Detect which cell encompasses the target text, then output its [X, Y] center coordinate. 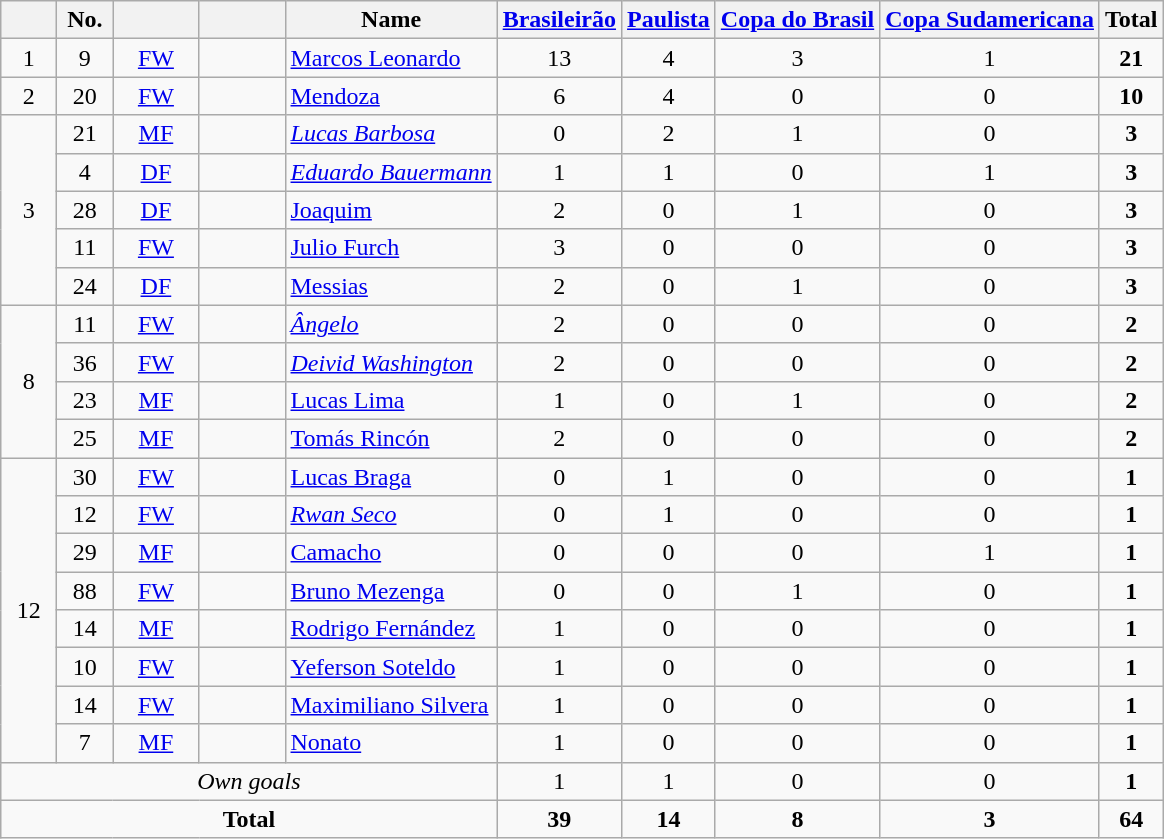
Lucas Barbosa [391, 134]
Nonato [391, 743]
Copa Sudamericana [990, 20]
Mendoza [391, 96]
Rwan Seco [391, 515]
Tomás Rincón [391, 438]
Camacho [391, 553]
6 [559, 96]
Paulista [669, 20]
9 [85, 58]
Lucas Braga [391, 477]
Bruno Mezenga [391, 591]
20 [85, 96]
Own goals [249, 781]
Eduardo Bauermann [391, 172]
36 [85, 362]
23 [85, 400]
28 [85, 210]
30 [85, 477]
Rodrigo Fernández [391, 629]
Brasileirão [559, 20]
Yeferson Soteldo [391, 667]
Ângelo [391, 324]
64 [1131, 819]
No. [85, 20]
24 [85, 286]
39 [559, 819]
Joaquim [391, 210]
29 [85, 553]
88 [85, 591]
Maximiliano Silvera [391, 705]
Lucas Lima [391, 400]
Julio Furch [391, 248]
Messias [391, 286]
Copa do Brasil [797, 20]
Name [391, 20]
Deivid Washington [391, 362]
25 [85, 438]
Marcos Leonardo [391, 58]
7 [85, 743]
13 [559, 58]
